Locate the cell with the specified text and output its (x, y) center coordinate. 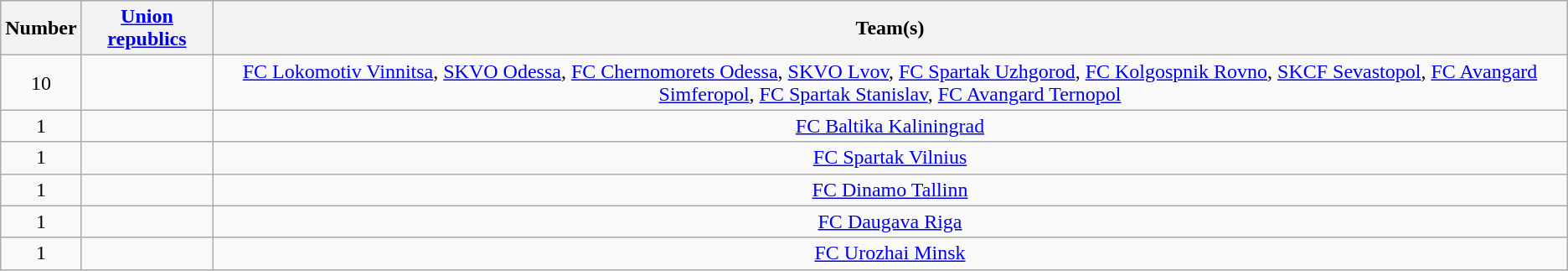
FC Urozhai Minsk (890, 253)
10 (41, 82)
Team(s) (890, 29)
FC Baltika Kaliningrad (890, 126)
FC Spartak Vilnius (890, 158)
Number (41, 29)
Union republics (147, 29)
FC Dinamo Tallinn (890, 190)
FC Daugava Riga (890, 221)
